Detect which cell encompasses the target text, then output its [x, y] center coordinate. 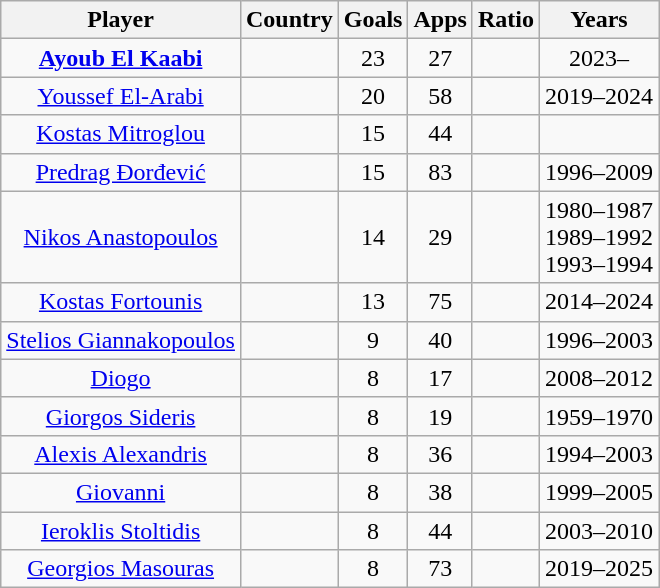
Nikos Anastopoulos [121, 237]
2019–2025 [598, 569]
Ieroklis Stoltidis [121, 531]
38 [440, 492]
14 [373, 237]
2023– [598, 58]
1999–2005 [598, 492]
Diogo [121, 378]
23 [373, 58]
20 [373, 96]
1994–2003 [598, 454]
Ayoub El Kaabi [121, 58]
Giorgos Sideris [121, 416]
Stelios Giannakopoulos [121, 340]
Kostas Fortounis [121, 302]
58 [440, 96]
Player [121, 20]
Kostas Mitroglou [121, 134]
1959–1970 [598, 416]
36 [440, 454]
1996–2003 [598, 340]
Georgios Masouras [121, 569]
19 [440, 416]
2003–2010 [598, 531]
2008–2012 [598, 378]
73 [440, 569]
Apps [440, 20]
75 [440, 302]
Goals [373, 20]
83 [440, 172]
17 [440, 378]
2014–2024 [598, 302]
29 [440, 237]
Ratio [506, 20]
40 [440, 340]
2019–2024 [598, 96]
13 [373, 302]
9 [373, 340]
Predrag Đorđević [121, 172]
27 [440, 58]
1996–2009 [598, 172]
Giovanni [121, 492]
Country [289, 20]
Years [598, 20]
Alexis Alexandris [121, 454]
Youssef El-Arabi [121, 96]
1980–19871989–19921993–1994 [598, 237]
